From the cell containing the given text, extract its center point as (x, y) coordinate. 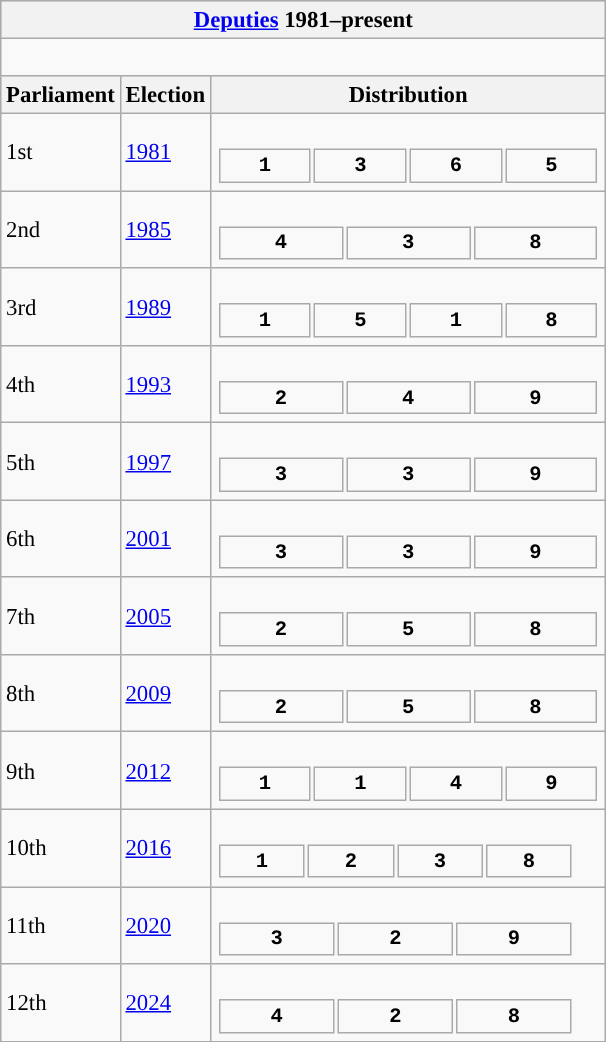
2009 (165, 694)
1 5 1 8 (408, 306)
Parliament (60, 95)
2005 (165, 616)
2016 (165, 848)
7th (60, 616)
6 (456, 166)
5th (60, 462)
Election (165, 95)
9th (60, 770)
1989 (165, 306)
1 2 3 8 (408, 848)
10th (60, 848)
1 1 4 9 (408, 770)
4 3 8 (408, 230)
2nd (60, 230)
3 2 9 (408, 926)
1981 (165, 152)
11th (60, 926)
6th (60, 538)
Distribution (408, 95)
4th (60, 384)
1985 (165, 230)
1 3 6 5 (408, 152)
12th (60, 1002)
8th (60, 694)
2024 (165, 1002)
Deputies 1981–present (304, 20)
1st (60, 152)
2020 (165, 926)
4 2 8 (408, 1002)
2001 (165, 538)
2012 (165, 770)
2 4 9 (408, 384)
3rd (60, 306)
1993 (165, 384)
1997 (165, 462)
